Provide the (X, Y) coordinate of the cell's center where the given text is located.  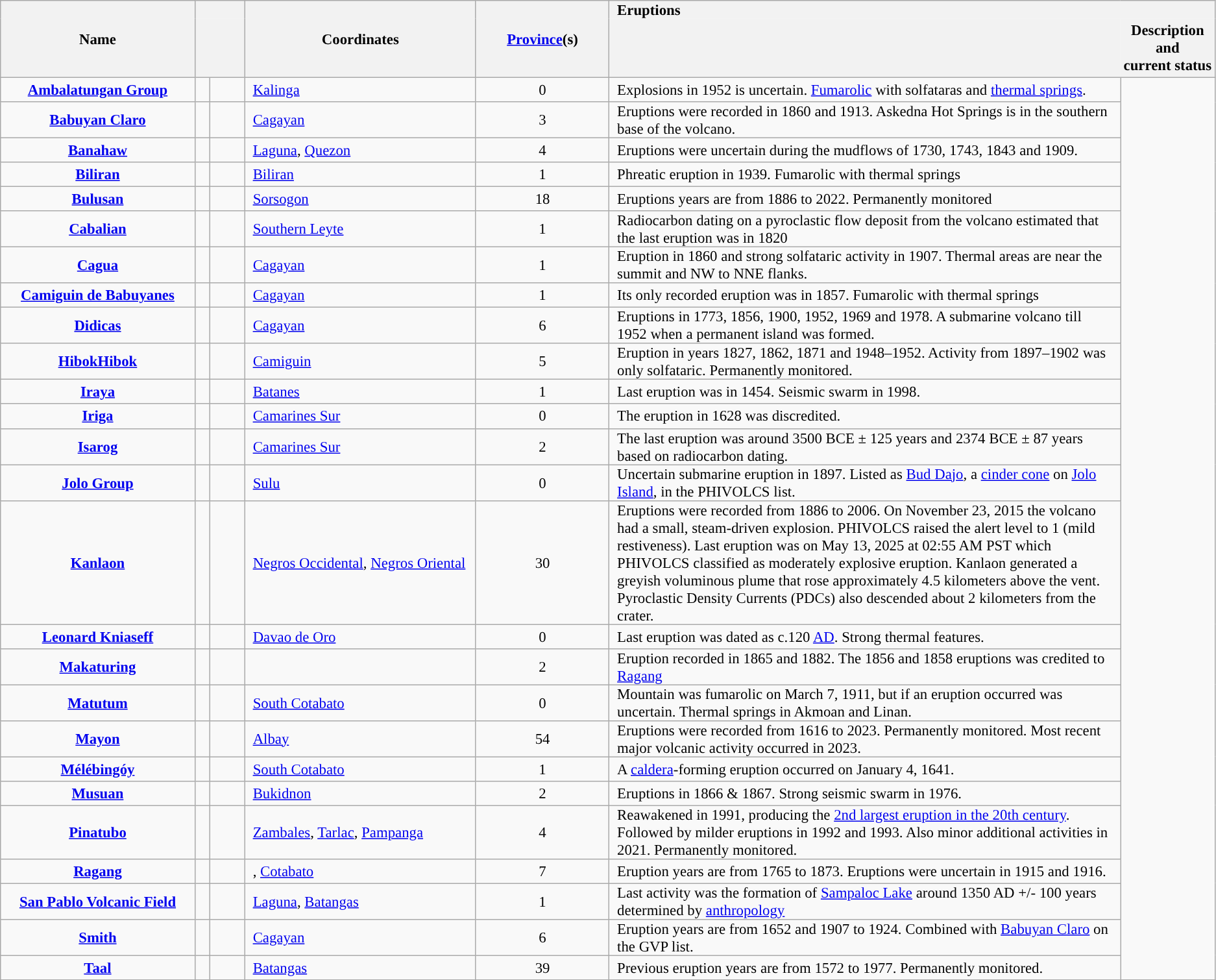
Last activity was the formation of Sampaloc Lake around 1350 AD +/- 100 years determined by anthropology (865, 901)
Leonard Kniaseff (97, 637)
Mayon (97, 739)
Babuyan Claro (97, 120)
Uncertain submarine eruption in 1897. Listed as Bud Dajo, a cinder cone on Jolo Island, in the PHIVOLCS list. (865, 483)
5 (542, 362)
Banahaw (97, 151)
Batangas (360, 968)
Bukidnon (360, 793)
Laguna, Quezon (360, 151)
Its only recorded eruption was in 1857. Fumarolic with thermal springs (865, 295)
Eruptions in 1866 & 1867. Strong seismic swarm in 1976. (865, 793)
HibokHibok (97, 362)
Description and current status (1168, 48)
Negros Occidental, Negros Oriental (360, 562)
Explosions in 1952 is uncertain. Fumarolic with solfataras and thermal springs. (865, 90)
54 (542, 739)
Zambales, Tarlac, Pampanga (360, 832)
Last eruption was dated as c.120 AD. Strong thermal features. (865, 637)
Eruptions in 1773, 1856, 1900, 1952, 1969 and 1978. A submarine volcano till 1952 when a permanent island was formed. (865, 326)
Davao de Oro (360, 637)
Eruption recorded in 1865 and 1882. The 1856 and 1858 eruptions was credited to Ragang (865, 667)
Mélébingóy (97, 769)
39 (542, 968)
Ambalatungan Group (97, 90)
Eruptions were recorded from 1616 to 2023. Permanently monitored. Most recent major volcanic activity occurred in 2023. (865, 739)
Radiocarbon dating on a pyroclastic flow deposit from the volcano estimated that the last eruption was in 1820 (865, 229)
Smith (97, 938)
, Cotabato (360, 871)
Iriga (97, 417)
Taal (97, 968)
Eruptions were uncertain during the mudflows of 1730, 1743, 1843 and 1909. (865, 151)
The last eruption was around 3500 BCE ± 125 years and 2374 BCE ± 87 years based on radiocarbon dating. (865, 447)
Eruption years are from 1652 and 1907 to 1924. Combined with Babuyan Claro on the GVP list. (865, 938)
7 (542, 871)
18 (542, 199)
Sulu (360, 483)
San Pablo Volcanic Field (97, 901)
Eruption years are from 1765 to 1873. Eruptions were uncertain in 1915 and 1916. (865, 871)
Previous eruption years are from 1572 to 1977. Permanently monitored. (865, 968)
Camiguin de Babuyanes (97, 295)
The eruption in 1628 was discredited. (865, 417)
Eruption in years 1827, 1862, 1871 and 1948–1952. Activity from 1897–1902 was only solfataric. Permanently monitored. (865, 362)
Jolo Group (97, 483)
3 (542, 120)
Last eruption was in 1454. Seismic swarm in 1998. (865, 392)
30 (542, 562)
Laguna, Batangas (360, 901)
Matutum (97, 703)
Eruptions were recorded in 1860 and 1913. Askedna Hot Springs is in the southern base of the volcano. (865, 120)
Iraya (97, 392)
Ragang (97, 871)
Eruptions years are from 1886 to 2022. Permanently monitored (865, 199)
Camiguin (360, 362)
Kanlaon (97, 562)
Eruptions (912, 10)
Albay (360, 739)
Coordinates (360, 39)
Didicas (97, 326)
Name (97, 39)
Batanes (360, 392)
Musuan (97, 793)
A caldera-forming eruption occurred on January 4, 1641. (865, 769)
Eruption in 1860 and strong solfataric activity in 1907. Thermal areas are near the summit and NW to NNE flanks. (865, 265)
Cabalian (97, 229)
Phreatic eruption in 1939. Fumarolic with thermal springs (865, 175)
Pinatubo (97, 832)
Makaturing (97, 667)
Sorsogon (360, 199)
Mountain was fumarolic on March 7, 1911, but if an eruption occurred was uncertain. Thermal springs in Akmoan and Linan. (865, 703)
Cagua (97, 265)
Kalinga (360, 90)
Southern Leyte (360, 229)
Isarog (97, 447)
Province(s) (542, 39)
Bulusan (97, 199)
